Capture the cell that displays the provided text and extract its [x, y] central coordinate. 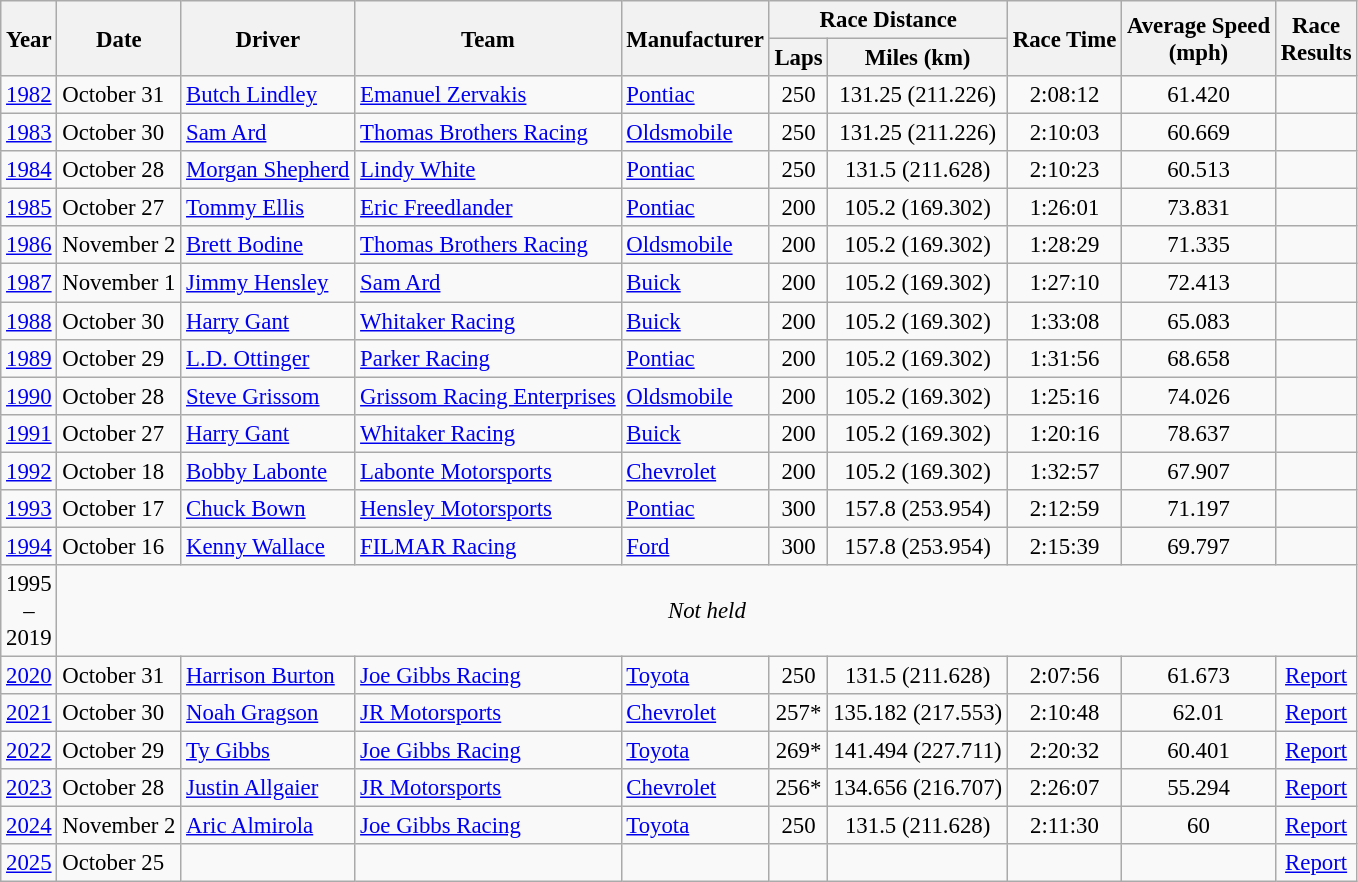
Aric Almirola [268, 826]
60.669 [1199, 133]
Not held [707, 611]
2:26:07 [1064, 788]
1:26:01 [1064, 208]
Bobby Labonte [268, 471]
1984 [29, 170]
Kenny Wallace [268, 546]
1987 [29, 283]
2021 [29, 713]
71.335 [1199, 245]
68.658 [1199, 358]
Jimmy Hensley [268, 283]
2020 [29, 675]
256* [798, 788]
2:10:48 [1064, 713]
Morgan Shepherd [268, 170]
1986 [29, 245]
67.907 [1199, 471]
1994 [29, 546]
Team [488, 38]
Eric Freedlander [488, 208]
Chuck Bown [268, 509]
Labonte Motorsports [488, 471]
1990 [29, 396]
71.197 [1199, 509]
69.797 [1199, 546]
November 1 [119, 283]
1:33:08 [1064, 321]
October 16 [119, 546]
Parker Racing [488, 358]
October 18 [119, 471]
2022 [29, 751]
Brett Bodine [268, 245]
1985 [29, 208]
Race Distance [888, 20]
1995–2019 [29, 611]
1:32:57 [1064, 471]
2:10:23 [1064, 170]
65.083 [1199, 321]
61.673 [1199, 675]
Steve Grissom [268, 396]
Lindy White [488, 170]
2:10:03 [1064, 133]
Tommy Ellis [268, 208]
Ty Gibbs [268, 751]
Miles (km) [918, 58]
Date [119, 38]
60.513 [1199, 170]
73.831 [1199, 208]
2024 [29, 826]
Grissom Racing Enterprises [488, 396]
RaceResults [1316, 38]
Emanuel Zervakis [488, 95]
1:20:16 [1064, 433]
2:07:56 [1064, 675]
2:12:59 [1064, 509]
60 [1199, 826]
1989 [29, 358]
134.656 (216.707) [918, 788]
2:08:12 [1064, 95]
October 17 [119, 509]
Manufacturer [695, 38]
October 25 [119, 863]
1988 [29, 321]
L.D. Ottinger [268, 358]
1992 [29, 471]
257* [798, 713]
1983 [29, 133]
2:11:30 [1064, 826]
Driver [268, 38]
1991 [29, 433]
FILMAR Racing [488, 546]
Ford [695, 546]
2025 [29, 863]
1:28:29 [1064, 245]
60.401 [1199, 751]
Race Time [1064, 38]
Hensley Motorsports [488, 509]
2:15:39 [1064, 546]
1:27:10 [1064, 283]
72.413 [1199, 283]
1:25:16 [1064, 396]
74.026 [1199, 396]
61.420 [1199, 95]
78.637 [1199, 433]
62.01 [1199, 713]
55.294 [1199, 788]
Butch Lindley [268, 95]
2:20:32 [1064, 751]
135.182 (217.553) [918, 713]
Noah Gragson [268, 713]
2023 [29, 788]
Average Speed(mph) [1199, 38]
Laps [798, 58]
269* [798, 751]
1982 [29, 95]
Year [29, 38]
Justin Allgaier [268, 788]
1993 [29, 509]
Harrison Burton [268, 675]
1:31:56 [1064, 358]
141.494 (227.711) [918, 751]
